Capture the cell that displays the provided text and extract its (x, y) central coordinate. 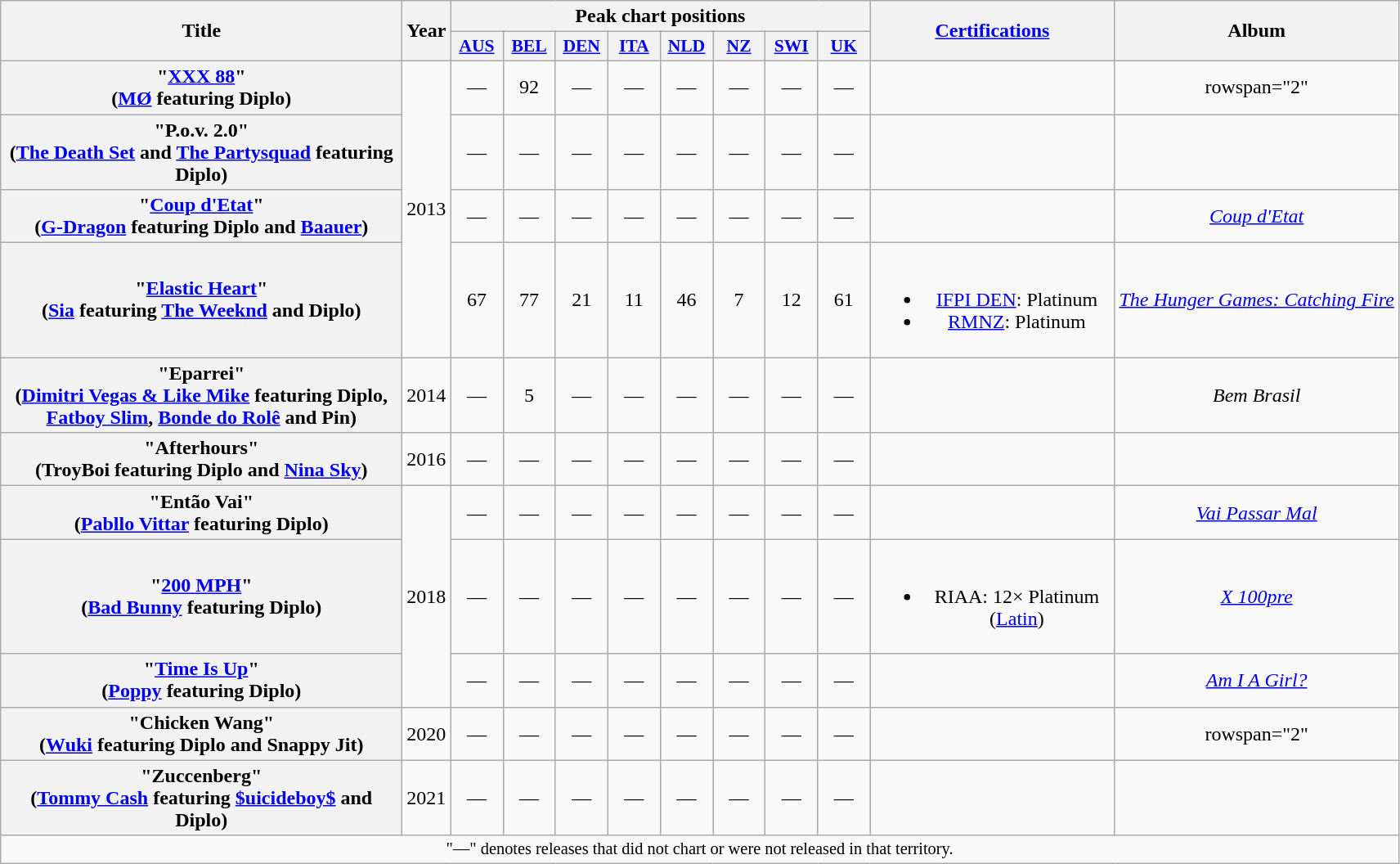
DEN (581, 47)
Certifications (993, 31)
"P.o.v. 2.0"(The Death Set and The Partysquad featuring Diplo) (201, 152)
X 100pre (1256, 596)
AUS (477, 47)
Bem Brasil (1256, 395)
ITA (634, 47)
2014 (427, 395)
RIAA: 12× Platinum (Latin) (993, 596)
NZ (739, 47)
Album (1256, 31)
"—" denotes releases that did not chart or were not released in that territory. (700, 849)
"Eparrei"(Dimitri Vegas & Like Mike featuring Diplo, Fatboy Slim, Bonde do Rolê and Pin) (201, 395)
"Afterhours"(TroyBoi featuring Diplo and Nina Sky) (201, 460)
"Elastic Heart"(Sia featuring The Weeknd and Diplo) (201, 300)
2016 (427, 460)
The Hunger Games: Catching Fire (1256, 300)
67 (477, 300)
61 (844, 300)
IFPI DEN: PlatinumRMNZ: Platinum (993, 300)
11 (634, 300)
92 (529, 87)
Peak chart positions (661, 16)
NLD (686, 47)
2021 (427, 798)
"Coup d'Etat"(G-Dragon featuring Diplo and Baauer) (201, 216)
2018 (427, 596)
"Então Vai" (Pabllo Vittar featuring Diplo) (201, 512)
2013 (427, 209)
SWI (792, 47)
Year (427, 31)
21 (581, 300)
"XXX 88"(MØ featuring Diplo) (201, 87)
46 (686, 300)
2020 (427, 733)
5 (529, 395)
UK (844, 47)
7 (739, 300)
"Time Is Up" (Poppy featuring Diplo) (201, 681)
"Zuccenberg"(Tommy Cash featuring $uicideboy$ and Diplo) (201, 798)
Am I A Girl? (1256, 681)
BEL (529, 47)
12 (792, 300)
77 (529, 300)
Title (201, 31)
"Chicken Wang" (Wuki featuring Diplo and Snappy Jit) (201, 733)
"200 MPH" (Bad Bunny featuring Diplo) (201, 596)
Coup d'Etat (1256, 216)
Vai Passar Mal (1256, 512)
